Scan for the cell matching the given text and deliver its (x, y) coordinate at center. 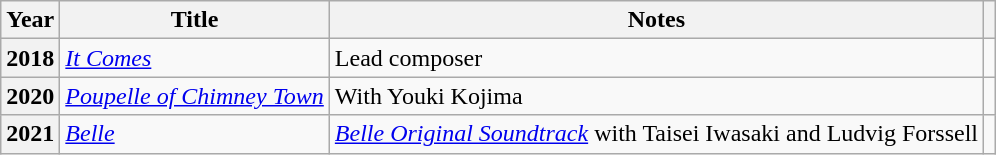
Belle (195, 134)
Notes (656, 20)
2020 (30, 96)
2018 (30, 58)
Year (30, 20)
With Youki Kojima (656, 96)
It Comes (195, 58)
Title (195, 20)
Poupelle of Chimney Town (195, 96)
2021 (30, 134)
Lead composer (656, 58)
Belle Original Soundtrack with Taisei Iwasaki and Ludvig Forssell (656, 134)
